From the cell containing the given text, extract its center point as (x, y) coordinate. 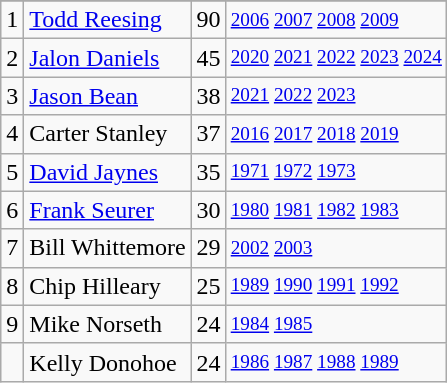
1989 1990 1991 1992 (336, 286)
90 (208, 20)
2 (12, 58)
6 (12, 210)
25 (208, 286)
5 (12, 172)
35 (208, 172)
2020 2021 2022 2023 2024 (336, 58)
30 (208, 210)
2006 2007 2008 2009 (336, 20)
29 (208, 248)
Jalon Daniels (108, 58)
2002 2003 (336, 248)
3 (12, 96)
Bill Whittemore (108, 248)
2016 2017 2018 2019 (336, 134)
Mike Norseth (108, 324)
Chip Hilleary (108, 286)
Frank Seurer (108, 210)
1980 1981 1982 1983 (336, 210)
45 (208, 58)
Carter Stanley (108, 134)
1971 1972 1973 (336, 172)
2021 2022 2023 (336, 96)
4 (12, 134)
Kelly Donohoe (108, 362)
Todd Reesing (108, 20)
Jason Bean (108, 96)
1984 1985 (336, 324)
David Jaynes (108, 172)
38 (208, 96)
8 (12, 286)
7 (12, 248)
9 (12, 324)
1986 1987 1988 1989 (336, 362)
37 (208, 134)
1 (12, 20)
